From the cell containing the given text, extract its center point as [x, y] coordinate. 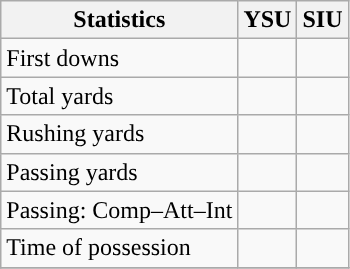
YSU [268, 20]
Rushing yards [120, 134]
Total yards [120, 96]
SIU [322, 20]
Passing yards [120, 172]
Statistics [120, 20]
Time of possession [120, 248]
Passing: Comp–Att–Int [120, 210]
First downs [120, 58]
